For the text-containing cell, return its midpoint in (x, y) coordinate format. 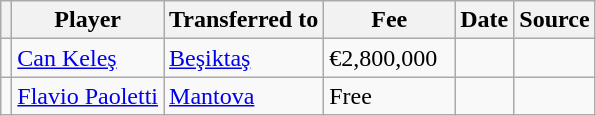
Source (554, 20)
Mantova (244, 96)
Free (390, 96)
Fee (390, 20)
Can Keleş (88, 58)
Beşiktaş (244, 58)
Flavio Paoletti (88, 96)
€2,800,000 (390, 58)
Date (484, 20)
Player (88, 20)
Transferred to (244, 20)
